Detect which cell encompasses the target text, then output its [x, y] center coordinate. 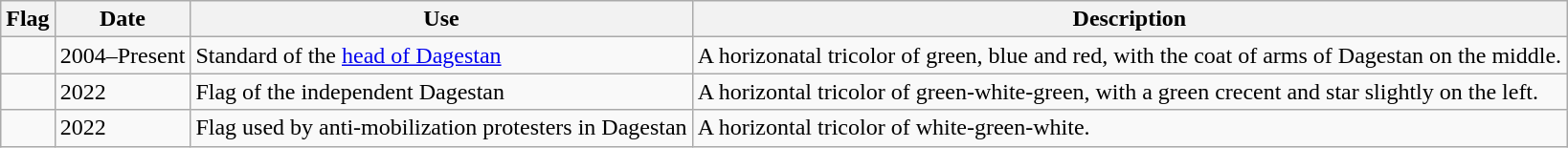
Flag of the independent Dagestan [441, 92]
A horizontal tricolor of green-white-green, with a green crecent and star slightly on the left. [1130, 92]
Flag [28, 19]
2004–Present [123, 55]
Date [123, 19]
Flag used by anti-mobilization protesters in Dagestan [441, 128]
Standard of the head of Dagestan [441, 55]
A horizontal tricolor of white-green-white. [1130, 128]
A horizonatal tricolor of green, blue and red, with the coat of arms of Dagestan on the middle. [1130, 55]
Use [441, 19]
Description [1130, 19]
